Identify which cell holds the provided text, then report its (X, Y) central coordinate. 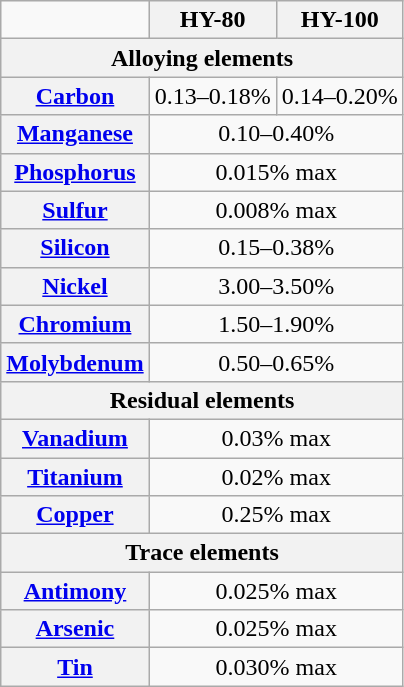
Phosphorus (75, 172)
0.25% max (276, 515)
Nickel (75, 286)
Vanadium (75, 438)
0.03% max (276, 438)
Silicon (75, 248)
1.50–1.90% (276, 324)
3.00–3.50% (276, 286)
0.50–0.65% (276, 362)
Trace elements (202, 553)
Residual elements (202, 400)
Carbon (75, 96)
Chromium (75, 324)
Antimony (75, 591)
Titanium (75, 477)
HY-80 (212, 20)
0.030% max (276, 667)
Molybdenum (75, 362)
0.015% max (276, 172)
0.10–0.40% (276, 134)
Tin (75, 667)
Copper (75, 515)
0.02% max (276, 477)
HY-100 (340, 20)
0.14–0.20% (340, 96)
0.13–0.18% (212, 96)
Sulfur (75, 210)
Manganese (75, 134)
Arsenic (75, 629)
0.008% max (276, 210)
Alloying elements (202, 58)
0.15–0.38% (276, 248)
